Extract the (X, Y) coordinate from the center of the cell holding the provided text.  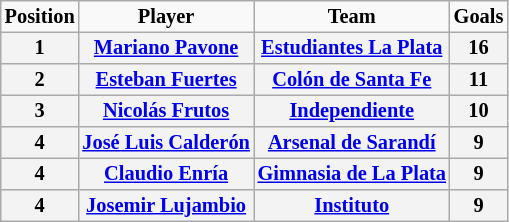
Josemir Lujambio (166, 206)
Nicolás Frutos (166, 111)
Player (166, 17)
Position (40, 17)
Esteban Fuertes (166, 80)
Goals (478, 17)
10 (478, 111)
3 (40, 111)
Independiente (352, 111)
Instituto (352, 206)
11 (478, 80)
José Luis Calderón (166, 143)
Team (352, 17)
Claudio Enría (166, 174)
Gimnasia de La Plata (352, 174)
Colón de Santa Fe (352, 80)
1 (40, 48)
Mariano Pavone (166, 48)
16 (478, 48)
Estudiantes La Plata (352, 48)
Arsenal de Sarandí (352, 143)
2 (40, 80)
